Provide the [x, y] coordinate of the cell's center where the given text is located.  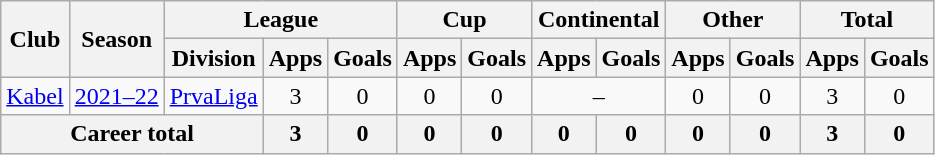
League [280, 20]
Cup [464, 20]
Kabel [35, 96]
– [599, 96]
Total [867, 20]
Continental [599, 20]
2021–22 [116, 96]
Career total [132, 134]
Other [733, 20]
Season [116, 39]
PrvaLiga [214, 96]
Club [35, 39]
Division [214, 58]
